Capture the cell that displays the provided text and extract its (X, Y) central coordinate. 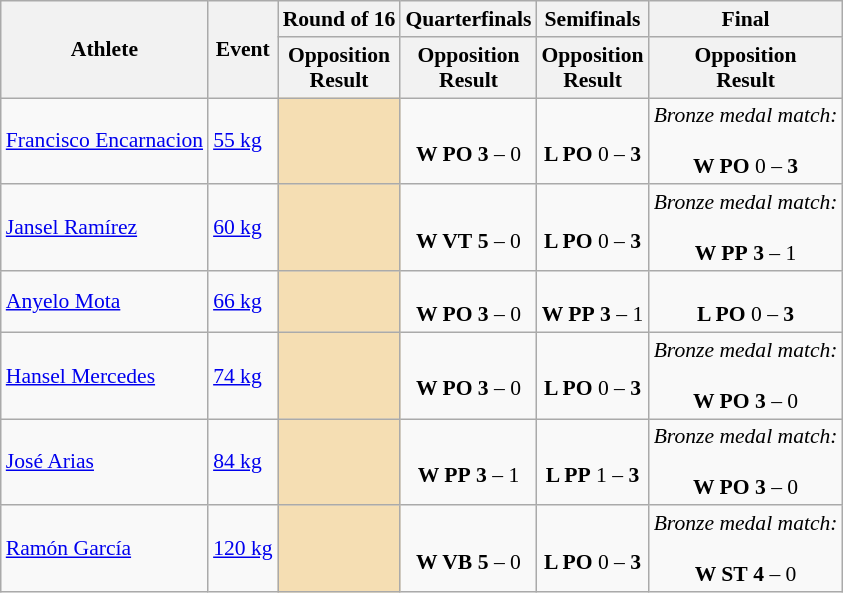
José Arias (104, 462)
Bronze medal match:W PO 0 – 3 (746, 142)
60 kg (242, 228)
Jansel Ramírez (104, 228)
W VT 5 – 0 (468, 228)
Athlete (104, 50)
Bronze medal match:W PP 3 – 1 (746, 228)
Final (746, 19)
Semifinals (592, 19)
Anyelo Mota (104, 302)
Quarterfinals (468, 19)
L PP 1 – 3 (592, 462)
84 kg (242, 462)
55 kg (242, 142)
Bronze medal match:W ST 4 – 0 (746, 550)
74 kg (242, 376)
Event (242, 50)
W VB 5 – 0 (468, 550)
Francisco Encarnacion (104, 142)
Ramón García (104, 550)
Round of 16 (340, 19)
Hansel Mercedes (104, 376)
120 kg (242, 550)
66 kg (242, 302)
